Pinpoint the cell where the given text exists, returning its [X, Y] midpoint coordinate. 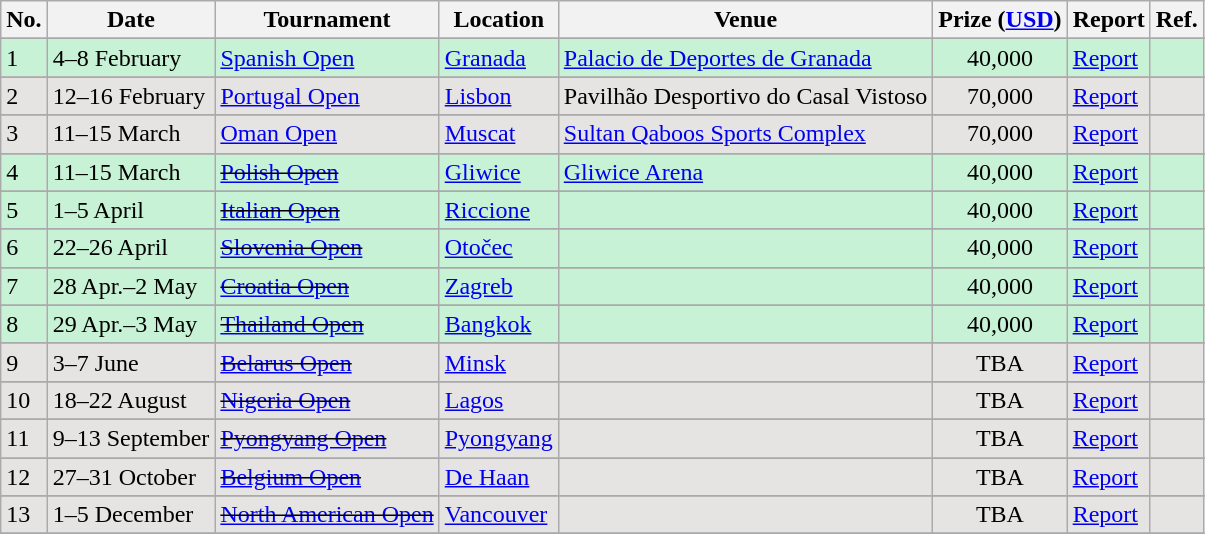
1–5 December [131, 515]
29 Apr.–3 May [131, 324]
Otočec [498, 248]
Location [498, 20]
Lagos [498, 400]
No. [24, 20]
Riccione [498, 210]
Pyongyang [498, 438]
18–22 August [131, 400]
Date [131, 20]
Italian Open [327, 210]
8 [24, 324]
Polish Open [327, 172]
Minsk [498, 362]
2 [24, 96]
22–26 April [131, 248]
Vancouver [498, 515]
5 [24, 210]
9–13 September [131, 438]
Venue [746, 20]
3–7 June [131, 362]
Muscat [498, 134]
Pavilhão Desportivo do Casal Vistoso [746, 96]
1 [24, 58]
Sultan Qaboos Sports Complex [746, 134]
9 [24, 362]
4–8 February [131, 58]
4 [24, 172]
De Haan [498, 477]
Pyongyang Open [327, 438]
13 [24, 515]
27–31 October [131, 477]
6 [24, 248]
Zagreb [498, 286]
Bangkok [498, 324]
Granada [498, 58]
Oman Open [327, 134]
Gliwice [498, 172]
10 [24, 400]
Prize (USD) [1000, 20]
Ref. [1176, 20]
11 [24, 438]
Gliwice Arena [746, 172]
Croatia Open [327, 286]
Portugal Open [327, 96]
12–16 February [131, 96]
Tournament [327, 20]
Slovenia Open [327, 248]
Spanish Open [327, 58]
12 [24, 477]
Lisbon [498, 96]
Palacio de Deportes de Granada [746, 58]
3 [24, 134]
Belarus Open [327, 362]
1–5 April [131, 210]
North American Open [327, 515]
7 [24, 286]
Belgium Open [327, 477]
Nigeria Open [327, 400]
28 Apr.–2 May [131, 286]
Thailand Open [327, 324]
